Find where the given text appears and provide that cell's center as (X, Y) coordinate. 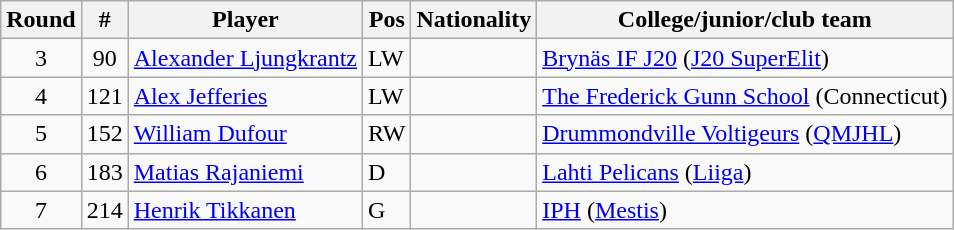
The Frederick Gunn School (Connecticut) (745, 96)
3 (41, 58)
Lahti Pelicans (Liiga) (745, 172)
William Dufour (245, 134)
Henrik Tikkanen (245, 210)
Pos (387, 20)
Alexander Ljungkrantz (245, 58)
152 (104, 134)
Round (41, 20)
4 (41, 96)
College/junior/club team (745, 20)
RW (387, 134)
Player (245, 20)
G (387, 210)
183 (104, 172)
# (104, 20)
Brynäs IF J20 (J20 SuperElit) (745, 58)
Matias Rajaniemi (245, 172)
214 (104, 210)
Nationality (474, 20)
7 (41, 210)
121 (104, 96)
6 (41, 172)
Alex Jefferies (245, 96)
IPH (Mestis) (745, 210)
90 (104, 58)
Drummondville Voltigeurs (QMJHL) (745, 134)
5 (41, 134)
D (387, 172)
